For the text-containing cell, return its midpoint in [X, Y] coordinate format. 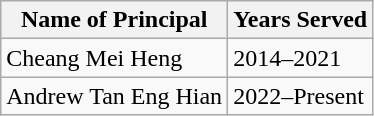
2014–2021 [300, 58]
2022–Present [300, 96]
Years Served [300, 20]
Cheang Mei Heng [114, 58]
Andrew Tan Eng Hian [114, 96]
Name of Principal [114, 20]
